Pinpoint the cell where the given text exists, returning its [x, y] midpoint coordinate. 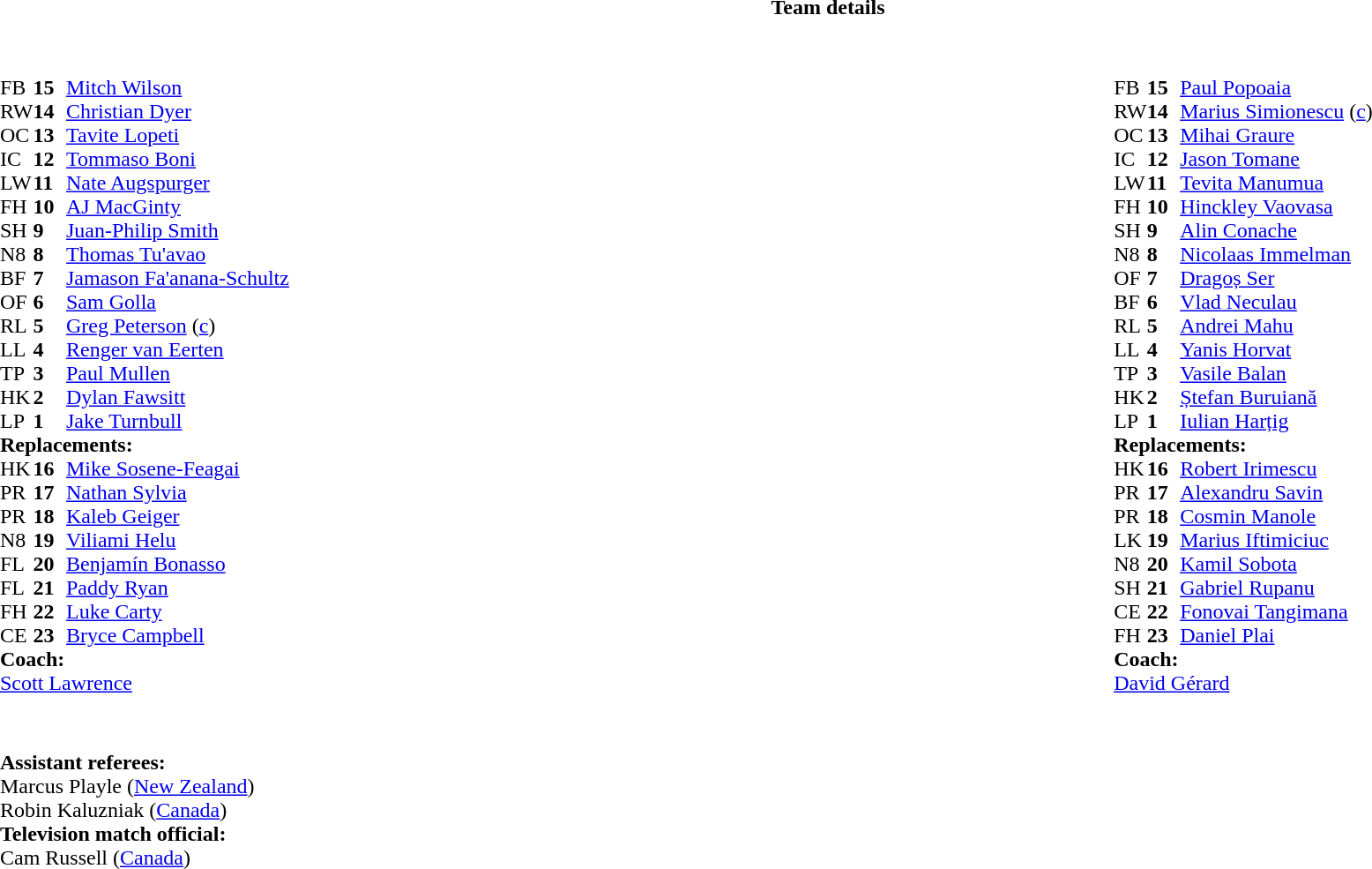
Bryce Campbell [178, 635]
Dylan Fawsitt [178, 397]
Thomas Tu'avao [178, 254]
Paul Mullen [178, 374]
Greg Peterson (c) [178, 326]
Jamason Fa'anana-Schultz [178, 279]
Mitch Wilson [178, 88]
Jake Turnbull [178, 422]
Viliami Helu [178, 540]
Juan-Philip Smith [178, 231]
Tavite Lopeti [178, 136]
Scott Lawrence [145, 683]
Christian Dyer [178, 111]
Coach: [145, 660]
Mike Sosene-Feagai [178, 469]
Tommaso Boni [178, 159]
Benjamín Bonasso [178, 565]
Nathan Sylvia [178, 492]
Renger van Eerten [178, 349]
Luke Carty [178, 612]
AJ MacGinty [178, 206]
Sam Golla [178, 302]
Paddy Ryan [178, 588]
LK [1130, 540]
Nate Augspurger [178, 184]
Replacements: [145, 445]
Kaleb Geiger [178, 517]
